For the text-containing cell, return its midpoint in (x, y) coordinate format. 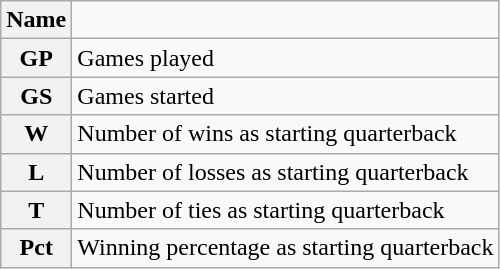
W (36, 134)
GP (36, 58)
Games played (286, 58)
GS (36, 96)
Pct (36, 248)
T (36, 210)
Number of wins as starting quarterback (286, 134)
Winning percentage as starting quarterback (286, 248)
Games started (286, 96)
Number of losses as starting quarterback (286, 172)
Number of ties as starting quarterback (286, 210)
L (36, 172)
Name (36, 20)
